Find where the given text appears and provide that cell's center as [X, Y] coordinate. 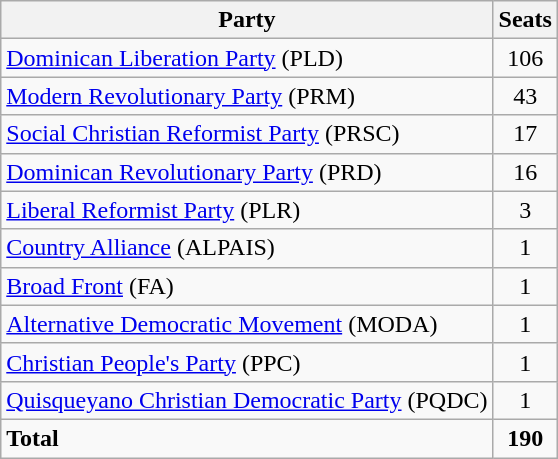
Social Christian Reformist Party (PRSC) [247, 134]
Country Alliance (ALPAIS) [247, 248]
Dominican Revolutionary Party (PRD) [247, 172]
16 [525, 172]
Total [247, 438]
Seats [525, 20]
Christian People's Party (PPC) [247, 362]
Party [247, 20]
43 [525, 96]
17 [525, 134]
Broad Front (FA) [247, 286]
190 [525, 438]
Modern Revolutionary Party (PRM) [247, 96]
Liberal Reformist Party (PLR) [247, 210]
106 [525, 58]
Alternative Democratic Movement (MODA) [247, 324]
Quisqueyano Christian Democratic Party (PQDC) [247, 400]
3 [525, 210]
Dominican Liberation Party (PLD) [247, 58]
